Return the (X, Y) coordinate for the center point of the cell that contains the specified text.  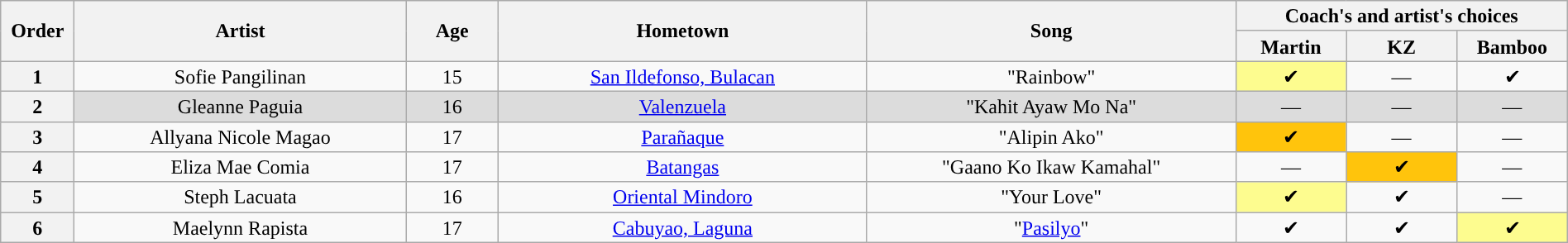
Eliza Mae Comia (240, 167)
1 (38, 76)
5 (38, 197)
Bamboo (1512, 46)
San Ildefonso, Bulacan (682, 76)
"Gaano Ko Ikaw Kamahal" (1051, 167)
Hometown (682, 31)
Valenzuela (682, 106)
2 (38, 106)
"Your Love" (1051, 197)
Age (452, 31)
Batangas (682, 167)
Sofie Pangilinan (240, 76)
Allyana Nicole Magao (240, 137)
15 (452, 76)
Steph Lacuata (240, 197)
"Kahit Ayaw Mo Na" (1051, 106)
"Alipin Ako" (1051, 137)
4 (38, 167)
Maelynn Rapista (240, 228)
Cabuyao, Laguna (682, 228)
6 (38, 228)
"Pasilyo" (1051, 228)
Gleanne Paguia (240, 106)
Artist (240, 31)
Oriental Mindoro (682, 197)
Parañaque (682, 137)
Order (38, 31)
Martin (1291, 46)
Song (1051, 31)
3 (38, 137)
"Rainbow" (1051, 76)
Coach's and artist's choices (1401, 17)
KZ (1402, 46)
